Extract the [x, y] coordinate from the center of the cell holding the provided text.  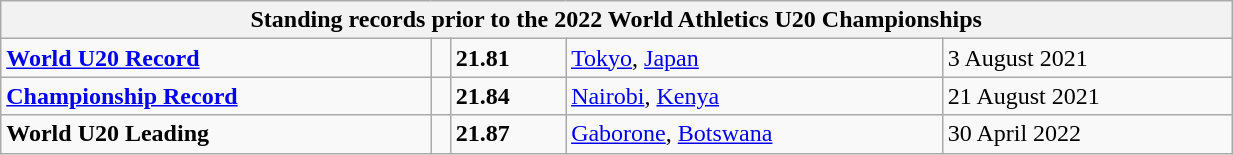
21.84 [508, 96]
Championship Record [216, 96]
Tokyo, Japan [754, 58]
21.81 [508, 58]
World U20 Leading [216, 134]
21 August 2021 [1086, 96]
Gaborone, Botswana [754, 134]
21.87 [508, 134]
World U20 Record [216, 58]
Nairobi, Kenya [754, 96]
Standing records prior to the 2022 World Athletics U20 Championships [616, 20]
3 August 2021 [1086, 58]
30 April 2022 [1086, 134]
